For the text-containing cell, return its midpoint in [x, y] coordinate format. 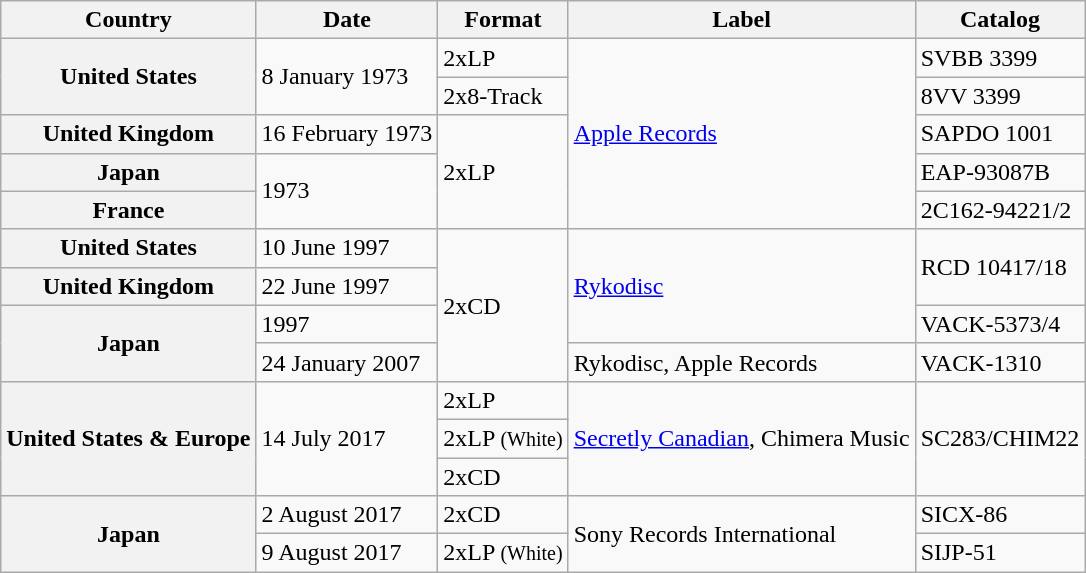
EAP-93087B [1000, 172]
2C162-94221/2 [1000, 210]
1973 [347, 191]
SICX-86 [1000, 515]
SC283/CHIM22 [1000, 438]
VACK-5373/4 [1000, 324]
Sony Records International [742, 534]
22 June 1997 [347, 286]
Date [347, 20]
14 July 2017 [347, 438]
Format [503, 20]
2 August 2017 [347, 515]
Catalog [1000, 20]
SIJP-51 [1000, 553]
2x8-Track [503, 96]
Apple Records [742, 134]
SAPDO 1001 [1000, 134]
10 June 1997 [347, 248]
Rykodisc [742, 286]
SVBB 3399 [1000, 58]
Label [742, 20]
16 February 1973 [347, 134]
VACK-1310 [1000, 362]
24 January 2007 [347, 362]
9 August 2017 [347, 553]
RCD 10417/18 [1000, 267]
Secretly Canadian, Chimera Music [742, 438]
Rykodisc, Apple Records [742, 362]
8 January 1973 [347, 77]
United States & Europe [128, 438]
Country [128, 20]
1997 [347, 324]
8VV 3399 [1000, 96]
France [128, 210]
